Locate the cell with the specified text and output its (X, Y) center coordinate. 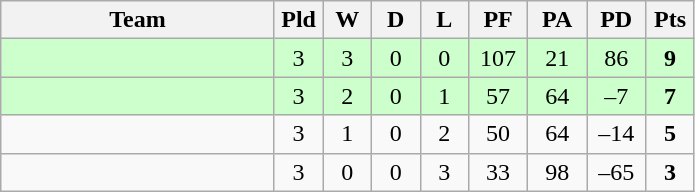
Team (138, 20)
Pts (670, 20)
107 (498, 58)
5 (670, 134)
33 (498, 172)
7 (670, 96)
D (396, 20)
9 (670, 58)
L (444, 20)
–65 (616, 172)
50 (498, 134)
–7 (616, 96)
86 (616, 58)
57 (498, 96)
–14 (616, 134)
98 (558, 172)
PA (558, 20)
21 (558, 58)
W (348, 20)
Pld (298, 20)
PF (498, 20)
PD (616, 20)
